Identify which cell holds the provided text, then report its [x, y] central coordinate. 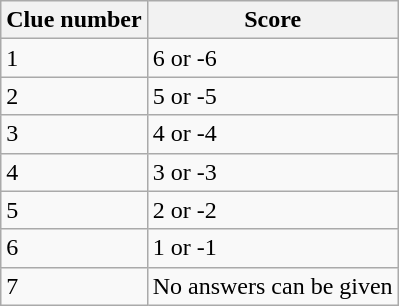
6 [74, 248]
4 or -4 [272, 134]
4 [74, 172]
Score [272, 20]
Clue number [74, 20]
5 or -5 [272, 96]
No answers can be given [272, 286]
3 or -3 [272, 172]
2 [74, 96]
5 [74, 210]
2 or -2 [272, 210]
3 [74, 134]
1 or -1 [272, 248]
7 [74, 286]
1 [74, 58]
6 or -6 [272, 58]
